Output the (x, y) coordinate of the center of the cell containing the given text.  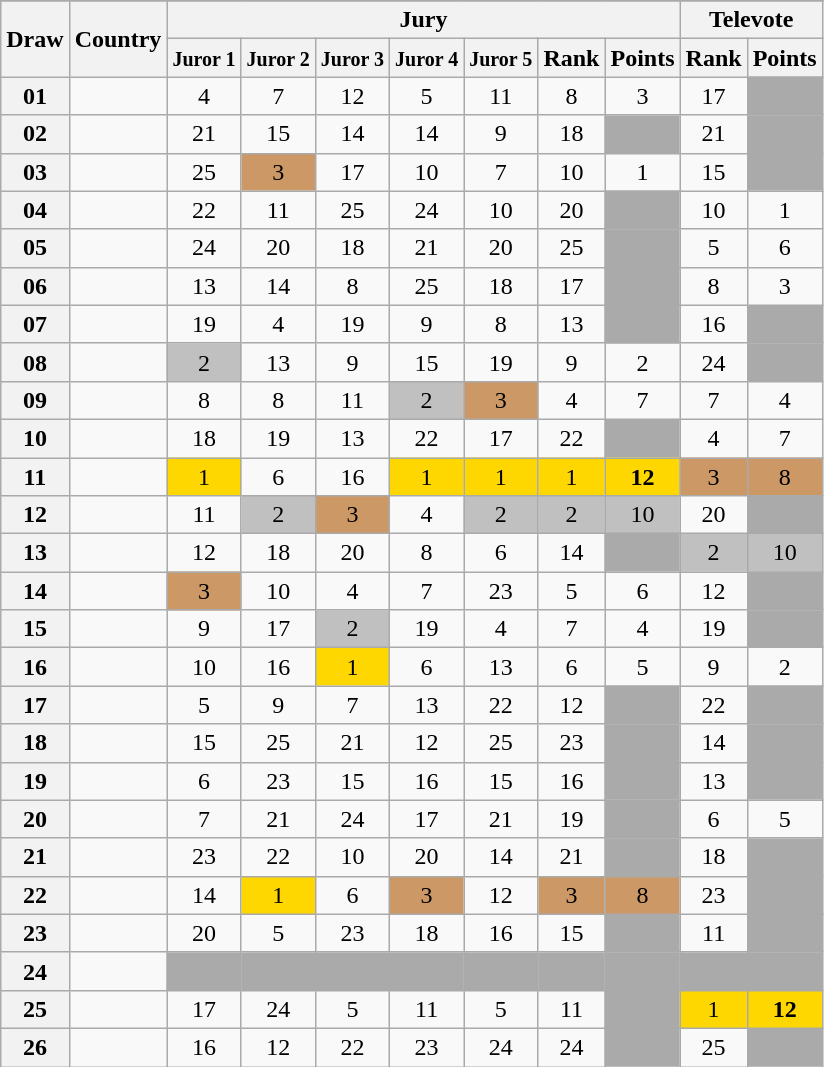
08 (35, 362)
Juror 4 (426, 58)
Draw (35, 39)
Juror 3 (352, 58)
Juror 1 (204, 58)
03 (35, 172)
09 (35, 400)
Jury (424, 20)
05 (35, 248)
Juror 2 (278, 58)
26 (35, 1047)
01 (35, 96)
02 (35, 134)
06 (35, 286)
Country (118, 39)
04 (35, 210)
Juror 5 (501, 58)
Televote (751, 20)
07 (35, 324)
